Output the (X, Y) coordinate of the center of the cell containing the given text.  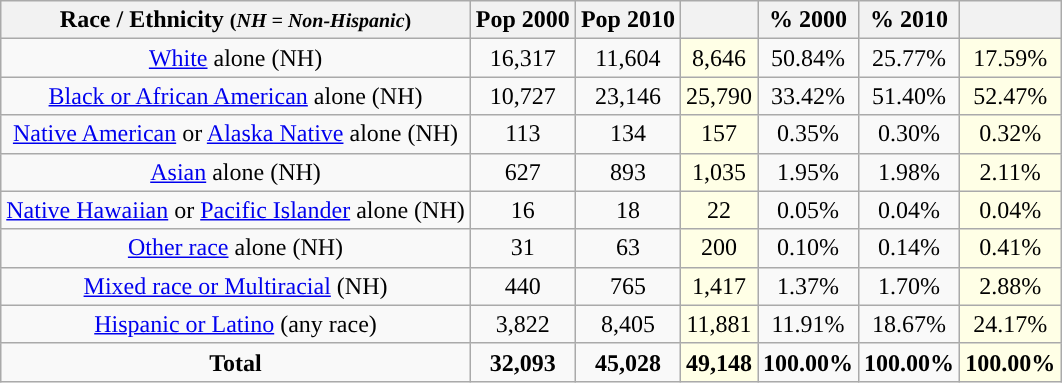
50.84% (808, 58)
17.59% (1010, 58)
11.91% (808, 324)
3,822 (522, 324)
18.67% (910, 324)
51.40% (910, 96)
1,417 (718, 286)
11,604 (628, 58)
23,146 (628, 96)
627 (522, 172)
Hispanic or Latino (any race) (236, 324)
893 (628, 172)
% 2010 (910, 20)
1.95% (808, 172)
1.37% (808, 286)
113 (522, 134)
8,405 (628, 324)
18 (628, 210)
25.77% (910, 58)
Race / Ethnicity (NH = Non-Hispanic) (236, 20)
16 (522, 210)
Mixed race or Multiracial (NH) (236, 286)
1,035 (718, 172)
1.70% (910, 286)
0.41% (1010, 248)
0.05% (808, 210)
0.35% (808, 134)
22 (718, 210)
0.30% (910, 134)
157 (718, 134)
Asian alone (NH) (236, 172)
63 (628, 248)
2.88% (1010, 286)
Pop 2010 (628, 20)
200 (718, 248)
134 (628, 134)
% 2000 (808, 20)
25,790 (718, 96)
1.98% (910, 172)
31 (522, 248)
49,148 (718, 362)
Pop 2000 (522, 20)
52.47% (1010, 96)
33.42% (808, 96)
2.11% (1010, 172)
45,028 (628, 362)
0.14% (910, 248)
765 (628, 286)
Other race alone (NH) (236, 248)
8,646 (718, 58)
Black or African American alone (NH) (236, 96)
10,727 (522, 96)
Total (236, 362)
16,317 (522, 58)
24.17% (1010, 324)
Native American or Alaska Native alone (NH) (236, 134)
Native Hawaiian or Pacific Islander alone (NH) (236, 210)
White alone (NH) (236, 58)
11,881 (718, 324)
0.10% (808, 248)
0.32% (1010, 134)
32,093 (522, 362)
440 (522, 286)
